Identify which cell holds the provided text, then report its [x, y] central coordinate. 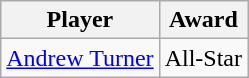
All-Star [203, 58]
Award [203, 20]
Player [80, 20]
Andrew Turner [80, 58]
